Determine the [x, y] coordinate at the center of the cell enclosing the given text.  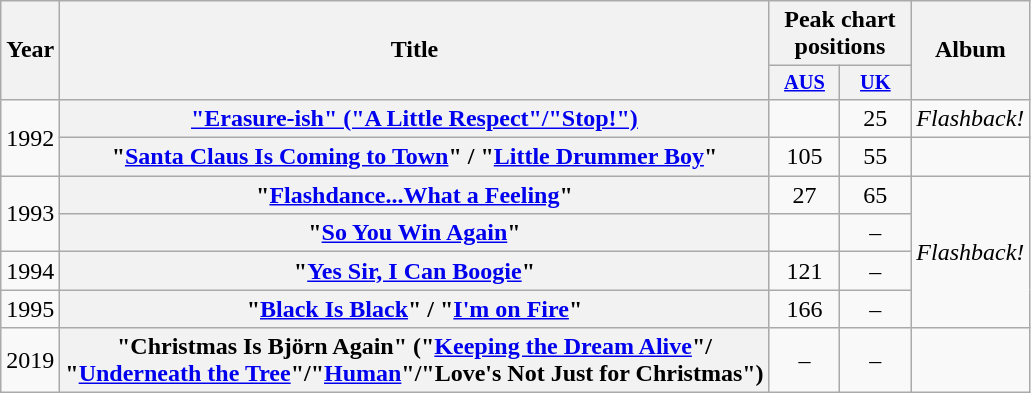
1994 [30, 271]
166 [804, 309]
1992 [30, 137]
Year [30, 50]
AUS [804, 83]
1995 [30, 309]
"Christmas Is Björn Again" ("Keeping the Dream Alive"/ "Underneath the Tree"/"Human"/"Love's Not Just for Christmas") [414, 360]
Album [970, 50]
27 [804, 195]
Title [414, 50]
1993 [30, 214]
"Black Is Black" / "I'm on Fire" [414, 309]
"Erasure-ish" ("A Little Respect"/"Stop!") [414, 118]
105 [804, 157]
55 [876, 157]
121 [804, 271]
25 [876, 118]
Peak chart positions [840, 34]
"So You Win Again" [414, 233]
UK [876, 83]
65 [876, 195]
"Yes Sir, I Can Boogie" [414, 271]
"Flashdance...What a Feeling" [414, 195]
"Santa Claus Is Coming to Town" / "Little Drummer Boy" [414, 157]
2019 [30, 360]
